Determine the (X, Y) coordinate at the center of the cell enclosing the given text.  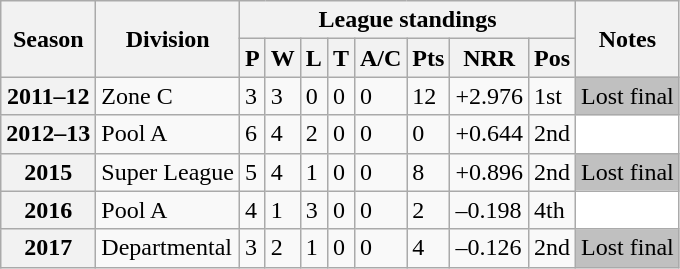
Season (48, 39)
2016 (48, 210)
Pts (428, 58)
12 (428, 96)
2015 (48, 172)
Pos (552, 58)
League standings (407, 20)
–0.198 (490, 210)
Super League (168, 172)
Zone C (168, 96)
6 (252, 134)
5 (252, 172)
2017 (48, 248)
+0.644 (490, 134)
8 (428, 172)
4th (552, 210)
NRR (490, 58)
A/C (380, 58)
L (314, 58)
1st (552, 96)
P (252, 58)
W (282, 58)
Division (168, 39)
+0.896 (490, 172)
–0.126 (490, 248)
2011–12 (48, 96)
Notes (628, 39)
Departmental (168, 248)
T (340, 58)
+2.976 (490, 96)
2012–13 (48, 134)
